Return the (X, Y) coordinate for the center point of the cell that contains the specified text.  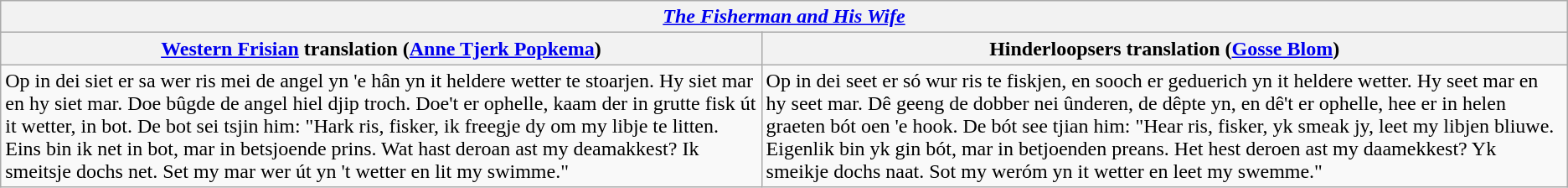
Western Frisian translation (Anne Tjerk Popkema) (381, 49)
Hinderloopsers translation (Gosse Blom) (1164, 49)
The Fisherman and His Wife (784, 17)
